Scan for the cell matching the given text and deliver its [X, Y] coordinate at center. 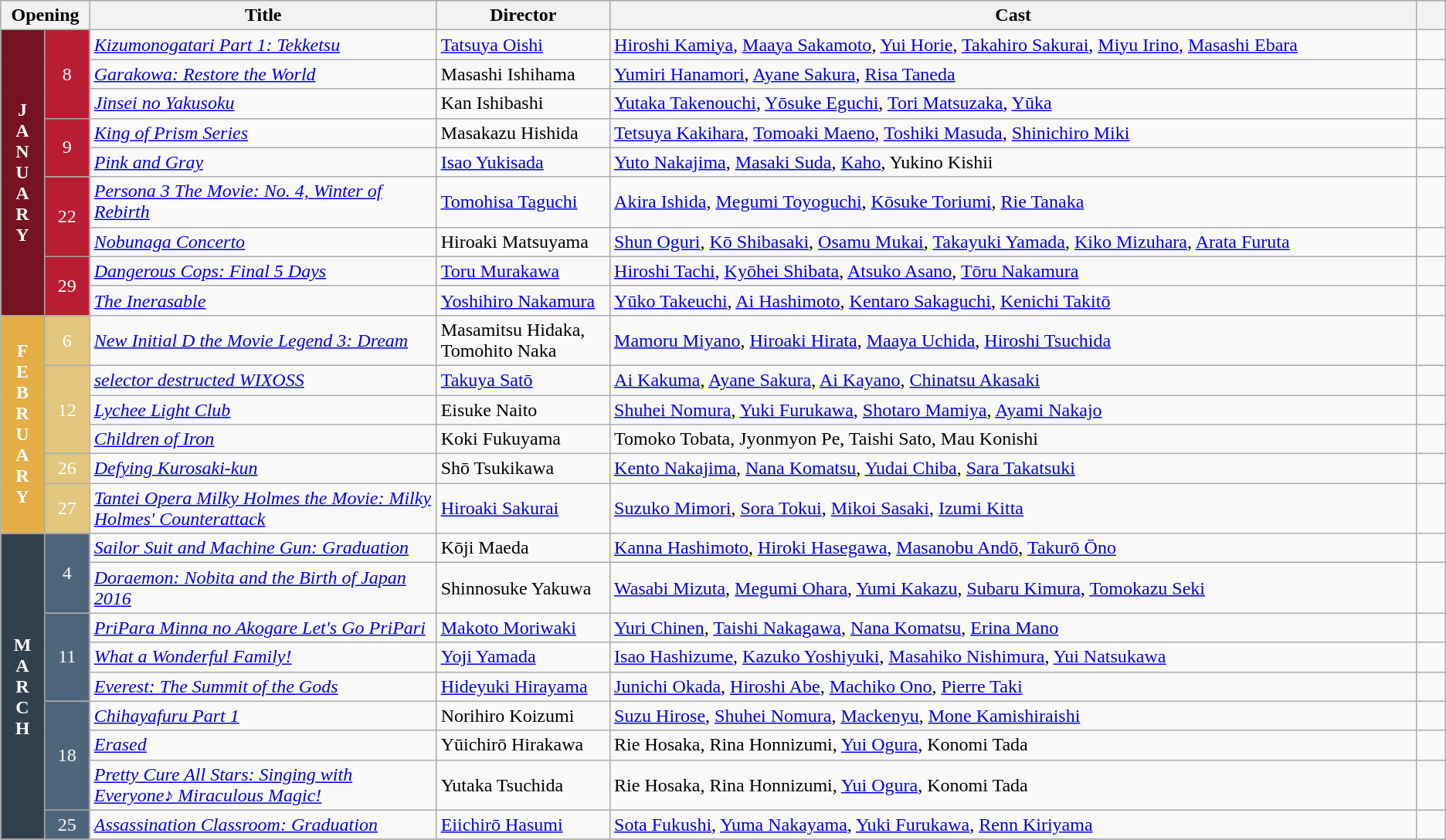
Yoshihiro Nakamura [523, 300]
Chihayafuru Part 1 [263, 716]
Yuto Nakajima, Masaki Suda, Kaho, Yukino Kishii [1013, 162]
Shuhei Nomura, Yuki Furukawa, Shotaro Mamiya, Ayami Nakajo [1013, 410]
Yuri Chinen, Taishi Nakagawa, Nana Komatsu, Erina Mano [1013, 628]
Tomoko Tobata, Jyonmyon Pe, Taishi Sato, Mau Konishi [1013, 439]
29 [66, 286]
Isao Hashizume, Kazuko Yoshiyuki, Masahiko Nishimura, Yui Natsukawa [1013, 657]
Dangerous Cops: Final 5 Days [263, 271]
Hideyuki Hirayama [523, 686]
FEBRUARY [23, 424]
Everest: The Summit of the Gods [263, 686]
Sota Fukushi, Yuma Nakayama, Yuki Furukawa, Renn Kiriyama [1013, 825]
Hiroshi Kamiya, Maaya Sakamoto, Yui Horie, Takahiro Sakurai, Miyu Irino, Masashi Ebara [1013, 45]
Erased [263, 745]
Persona 3 The Movie: No. 4, Winter of Rebirth [263, 202]
Takuya Satō [523, 380]
26 [66, 469]
Tantei Opera Milky Holmes the Movie: Milky Holmes' Counterattack [263, 508]
4 [66, 573]
Cast [1013, 15]
Suzu Hirose, Shuhei Nomura, Mackenyu, Mone Kamishiraishi [1013, 716]
Eiichirō Hasumi [523, 825]
22 [66, 216]
Shinnosuke Yakuwa [523, 588]
9 [66, 147]
Sailor Suit and Machine Gun: Graduation [263, 548]
Mamoru Miyano, Hiroaki Hirata, Maaya Uchida, Hiroshi Tsuchida [1013, 340]
27 [66, 508]
Suzuko Mimori, Sora Tokui, Mikoi Sasaki, Izumi Kitta [1013, 508]
Kan Ishibashi [523, 103]
12 [66, 409]
MARCH [23, 687]
JANUARY [23, 173]
11 [66, 657]
Tatsuya Oishi [523, 45]
Defying Kurosaki-kun [263, 469]
King of Prism Series [263, 133]
Assassination Classroom: Graduation [263, 825]
Isao Yukisada [523, 162]
Yūichirō Hirakawa [523, 745]
What a Wonderful Family! [263, 657]
Ai Kakuma, Ayane Sakura, Ai Kayano, Chinatsu Akasaki [1013, 380]
New Initial D the Movie Legend 3: Dream [263, 340]
Yūko Takeuchi, Ai Hashimoto, Kentaro Sakaguchi, Kenichi Takitō [1013, 300]
Lychee Light Club [263, 410]
Opening [45, 15]
Doraemon: Nobita and the Birth of Japan 2016 [263, 588]
Hiroaki Matsuyama [523, 242]
Kizumonogatari Part 1: Tekketsu [263, 45]
PriPara Minna no Akogare Let's Go PriPari [263, 628]
Pretty Cure All Stars: Singing with Everyone♪ Miraculous Magic! [263, 784]
Hiroshi Tachi, Kyōhei Shibata, Atsuko Asano, Tōru Nakamura [1013, 271]
18 [66, 755]
Shō Tsukikawa [523, 469]
Tomohisa Taguchi [523, 202]
Kento Nakajima, Nana Komatsu, Yudai Chiba, Sara Takatsuki [1013, 469]
Yutaka Takenouchi, Yōsuke Eguchi, Tori Matsuzaka, Yūka [1013, 103]
Makoto Moriwaki [523, 628]
Title [263, 15]
Toru Murakawa [523, 271]
Yoji Yamada [523, 657]
Kōji Maeda [523, 548]
Akira Ishida, Megumi Toyoguchi, Kōsuke Toriumi, Rie Tanaka [1013, 202]
Norihiro Koizumi [523, 716]
Eisuke Naito [523, 410]
6 [66, 340]
Garakowa: Restore the World [263, 74]
Nobunaga Concerto [263, 242]
Junichi Okada, Hiroshi Abe, Machiko Ono, Pierre Taki [1013, 686]
Shun Oguri, Kō Shibasaki, Osamu Mukai, Takayuki Yamada, Kiko Mizuhara, Arata Furuta [1013, 242]
The Inerasable [263, 300]
Wasabi Mizuta, Megumi Ohara, Yumi Kakazu, Subaru Kimura, Tomokazu Seki [1013, 588]
25 [66, 825]
Masamitsu Hidaka, Tomohito Naka [523, 340]
Yutaka Tsuchida [523, 784]
Pink and Gray [263, 162]
Koki Fukuyama [523, 439]
Children of Iron [263, 439]
Yumiri Hanamori, Ayane Sakura, Risa Taneda [1013, 74]
Tetsuya Kakihara, Tomoaki Maeno, Toshiki Masuda, Shinichiro Miki [1013, 133]
Jinsei no Yakusoku [263, 103]
Masakazu Hishida [523, 133]
Director [523, 15]
8 [66, 74]
Masashi Ishihama [523, 74]
Hiroaki Sakurai [523, 508]
selector destructed WIXOSS [263, 380]
Kanna Hashimoto, Hiroki Hasegawa, Masanobu Andō, Takurō Ōno [1013, 548]
